Identify which cell holds the provided text, then report its [X, Y] central coordinate. 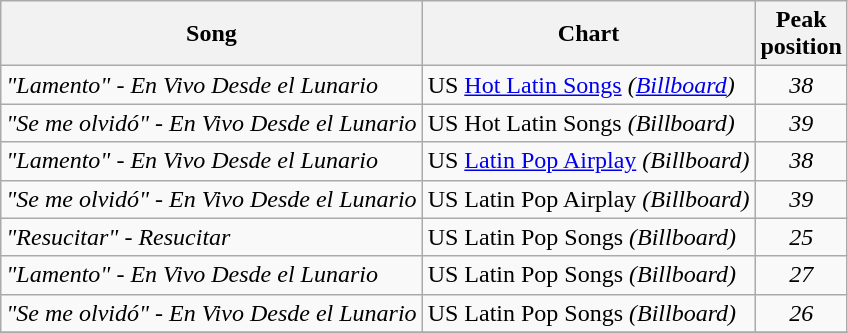
Song [212, 34]
"Resucitar" - Resucitar [212, 237]
27 [801, 275]
25 [801, 237]
Peak position [801, 34]
Chart [588, 34]
26 [801, 313]
